From the cell containing the given text, extract its center point as (X, Y) coordinate. 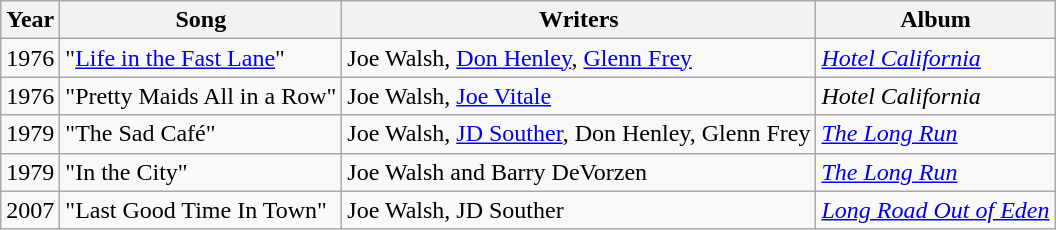
Joe Walsh, JD Souther, Don Henley, Glenn Frey (579, 134)
Joe Walsh, Don Henley, Glenn Frey (579, 58)
"Last Good Time In Town" (201, 210)
Writers (579, 20)
Joe Walsh and Barry DeVorzen (579, 172)
"Pretty Maids All in a Row" (201, 96)
"The Sad Café" (201, 134)
Joe Walsh, JD Souther (579, 210)
"Life in the Fast Lane" (201, 58)
Song (201, 20)
2007 (30, 210)
Year (30, 20)
Long Road Out of Eden (936, 210)
"In the City" (201, 172)
Joe Walsh, Joe Vitale (579, 96)
Album (936, 20)
